Detect which cell encompasses the target text, then output its [x, y] center coordinate. 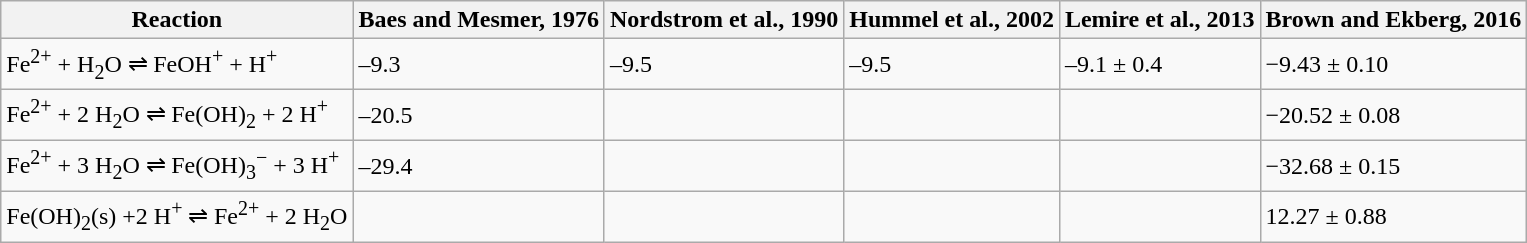
12.27 ± 0.88 [1394, 216]
−20.52 ± 0.08 [1394, 116]
–9.3 [479, 64]
Reaction [177, 20]
−9.43 ± 0.10 [1394, 64]
Baes and Mesmer, 1976 [479, 20]
Fe2+ + H2O ⇌ FeOH+ + H+ [177, 64]
Fe(OH)2(s) +2 H+ ⇌ Fe2+ + 2 H2O [177, 216]
–29.4 [479, 166]
Hummel et al., 2002 [952, 20]
Brown and Ekberg, 2016 [1394, 20]
Nordstrom et al., 1990 [724, 20]
Lemire et al., 2013 [1160, 20]
–20.5 [479, 116]
−32.68 ± 0.15 [1394, 166]
–9.1 ± 0.4 [1160, 64]
Fe2+ + 3 H2O ⇌ Fe(OH)3− + 3 H+ [177, 166]
Fe2+ + 2 H2O ⇌ Fe(OH)2 + 2 H+ [177, 116]
